Capture the cell that displays the provided text and extract its [X, Y] central coordinate. 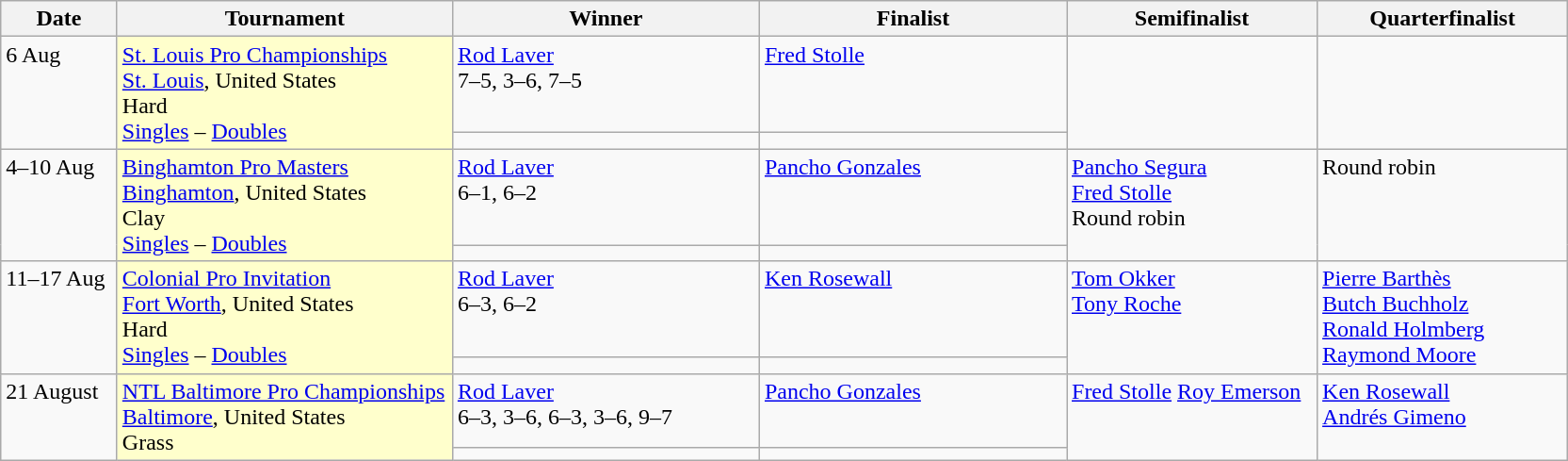
Round robin [1443, 206]
Ken Rosewall Andrés Gimeno [1443, 417]
Winner [606, 19]
Rod Laver6–3, 6–2 [606, 309]
Tournament [284, 19]
Fred Stolle [913, 85]
4–10 Aug [59, 206]
St. Louis Pro ChampionshipsSt. Louis, United StatesHardSingles – Doubles [284, 92]
Semifinalist [1191, 19]
Tom Okker Tony Roche [1191, 317]
Quarterfinalist [1443, 19]
6 Aug [59, 92]
NTL Baltimore Pro ChampionshipsBaltimore, United StatesGrass [284, 417]
Rod Laver6–3, 3–6, 6–3, 3–6, 9–7 [606, 411]
Fred Stolle Roy Emerson [1191, 417]
Ken Rosewall [913, 309]
Pierre Barthès Butch Buchholz Ronald Holmberg Raymond Moore [1443, 317]
Date [59, 19]
Rod Laver7–5, 3–6, 7–5 [606, 85]
11–17 Aug [59, 317]
Rod Laver6–1, 6–2 [606, 197]
Pancho Segura Fred Stolle Round robin [1191, 206]
Colonial Pro Invitation Fort Worth, United States HardSingles – Doubles [284, 317]
Binghamton Pro MastersBinghamton, United StatesClaySingles – Doubles [284, 206]
21 August [59, 417]
Finalist [913, 19]
